Identify which cell holds the provided text, then report its [x, y] central coordinate. 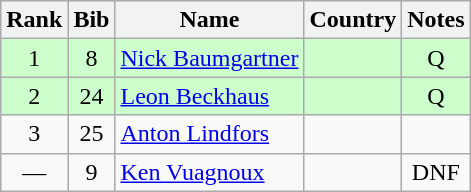
1 [34, 58]
8 [92, 58]
2 [34, 96]
Ken Vuagnoux [210, 172]
DNF [436, 172]
24 [92, 96]
Bib [92, 20]
Country [353, 20]
25 [92, 134]
9 [92, 172]
Nick Baumgartner [210, 58]
Rank [34, 20]
Leon Beckhaus [210, 96]
Notes [436, 20]
Name [210, 20]
Anton Lindfors [210, 134]
— [34, 172]
3 [34, 134]
